Extract the (X, Y) coordinate from the center of the cell holding the provided text.  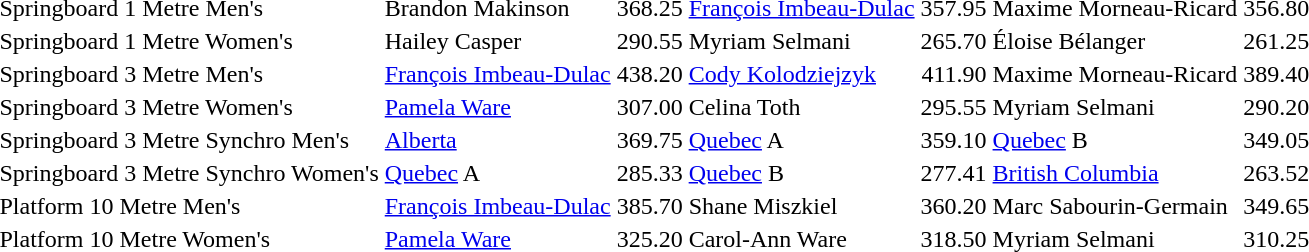
359.10 (954, 140)
307.00 (650, 107)
265.70 (954, 41)
Cody Kolodziejzyk (802, 74)
Hailey Casper (498, 41)
369.75 (650, 140)
295.55 (954, 107)
Maxime Morneau-Ricard (1115, 74)
Pamela Ware (498, 107)
Shane Miszkiel (802, 206)
290.55 (650, 41)
Celina Toth (802, 107)
438.20 (650, 74)
285.33 (650, 173)
British Columbia (1115, 173)
Marc Sabourin-Germain (1115, 206)
411.90 (954, 74)
385.70 (650, 206)
360.20 (954, 206)
Éloise Bélanger (1115, 41)
277.41 (954, 173)
Alberta (498, 140)
